Return the [x, y] coordinate for the center point of the cell that contains the specified text.  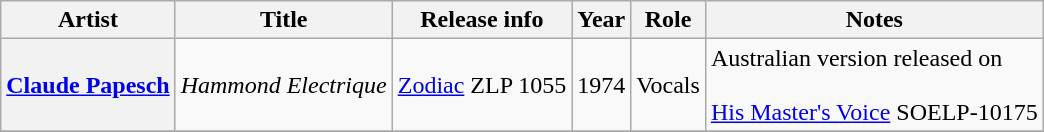
Zodiac ZLP 1055 [482, 85]
Year [602, 20]
Hammond Electrique [284, 85]
Claude Papesch [88, 85]
Notes [874, 20]
Title [284, 20]
1974 [602, 85]
Artist [88, 20]
Release info [482, 20]
Role [668, 20]
Australian version released onHis Master's Voice SOELP-10175 [874, 85]
Vocals [668, 85]
